Locate the cell with the specified text and output its (X, Y) center coordinate. 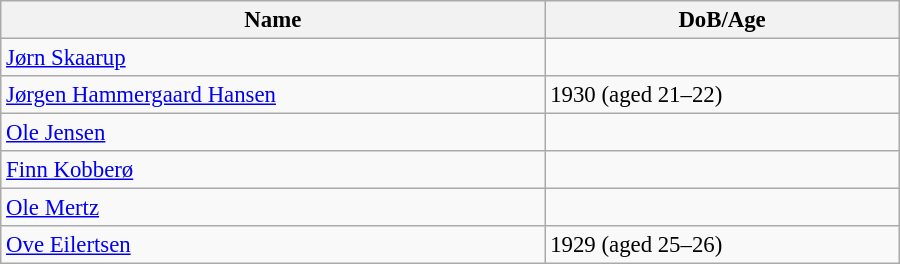
Finn Kobberø (273, 170)
Ove Eilertsen (273, 245)
Name (273, 20)
1930 (aged 21–22) (722, 95)
DoB/Age (722, 20)
Ole Mertz (273, 208)
1929 (aged 25–26) (722, 245)
Jørn Skaarup (273, 58)
Ole Jensen (273, 133)
Jørgen Hammergaard Hansen (273, 95)
